Search for the cell housing the specified text and yield its [X, Y] center coordinate. 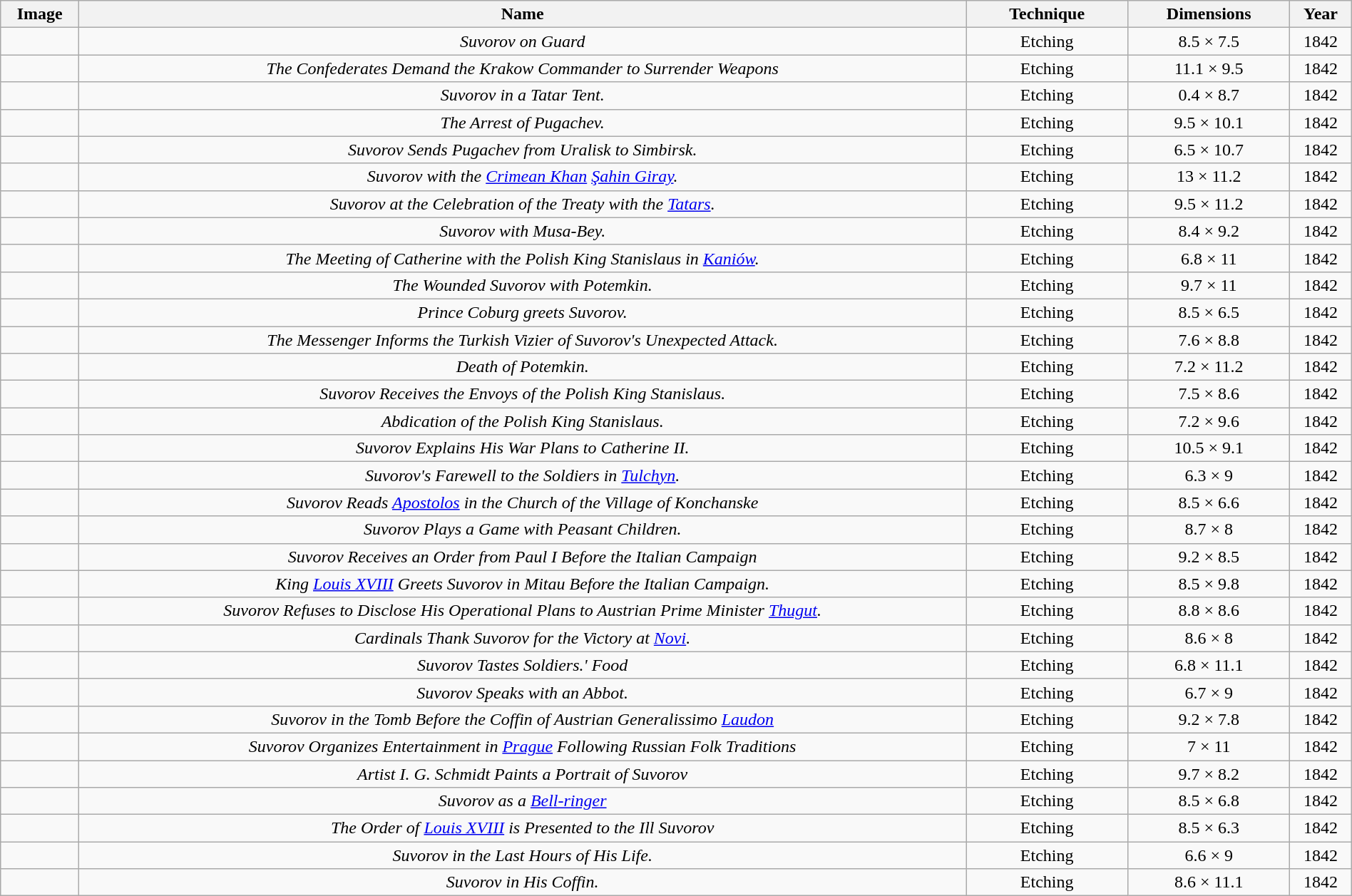
9.7 × 11 [1209, 285]
8.7 × 8 [1209, 530]
9.7 × 8.2 [1209, 773]
Suvorov as a Bell-ringer [523, 801]
Suvorov in His Coffin. [523, 882]
The Order of Louis XVIII is Presented to the Ill Suvorov [523, 828]
Suvorov Refuses to Disclose His Operational Plans to Austrian Prime Minister Thugut. [523, 611]
7.5 × 8.6 [1209, 394]
11.1 × 9.5 [1209, 68]
6.7 × 9 [1209, 692]
Cardinals Thank Suvorov for the Victory at Novi. [523, 638]
Artist I. G. Schmidt Paints a Portrait of Suvorov [523, 773]
9.2 × 8.5 [1209, 557]
Suvorov Reads Apostolos in the Church of the Village of Konchanske [523, 503]
Abdication of the Polish King Stanislaus. [523, 421]
8.5 × 7.5 [1209, 41]
8.4 × 9.2 [1209, 231]
8.5 × 6.8 [1209, 801]
Suvorov Speaks with an Abbot. [523, 692]
Suvorov Receives the Envoys of the Polish King Stanislaus. [523, 394]
The Arrest of Pugachev. [523, 123]
Technique [1047, 14]
Suvorov on Guard [523, 41]
6.8 × 11.1 [1209, 665]
Suvorov Sends Pugachev from Uralisk to Simbirsk. [523, 150]
Suvorov with Musa-Bey. [523, 231]
13 × 11.2 [1209, 177]
Name [523, 14]
The Confederates Demand the Krakow Commander to Surrender Weapons [523, 68]
6.5 × 10.7 [1209, 150]
Suvorov Receives an Order from Paul I Before the Italian Campaign [523, 557]
0.4 × 8.7 [1209, 96]
Suvorov Explains His War Plans to Catherine II. [523, 448]
8.5 × 9.8 [1209, 584]
Suvorov with the Crimean Khan Şahin Giray. [523, 177]
Suvorov in the Tomb Before the Coffin of Austrian Generalissimo Laudon [523, 719]
Suvorov Plays a Game with Peasant Children. [523, 530]
6.3 × 9 [1209, 475]
7.2 × 11.2 [1209, 367]
8.5 × 6.6 [1209, 503]
8.5 × 6.3 [1209, 828]
Dimensions [1209, 14]
Suvorov in the Last Hours of His Life. [523, 855]
9.5 × 11.2 [1209, 204]
Suvorov's Farewell to the Soldiers in Tulchyn. [523, 475]
Suvorov in a Tatar Tent. [523, 96]
7 × 11 [1209, 746]
8.5 × 6.5 [1209, 312]
8.6 × 11.1 [1209, 882]
6.6 × 9 [1209, 855]
Year [1321, 14]
7.2 × 9.6 [1209, 421]
Suvorov Organizes Entertainment in Prague Following Russian Folk Traditions [523, 746]
The Messenger Informs the Turkish Vizier of Suvorov's Unexpected Attack. [523, 340]
8.8 × 8.6 [1209, 611]
6.8 × 11 [1209, 258]
The Meeting of Catherine with the Polish King Stanislaus in Kaniów. [523, 258]
9.5 × 10.1 [1209, 123]
7.6 × 8.8 [1209, 340]
9.2 × 7.8 [1209, 719]
10.5 × 9.1 [1209, 448]
The Wounded Suvorov with Potemkin. [523, 285]
Suvorov Tastes Soldiers.' Food [523, 665]
Death of Potemkin. [523, 367]
8.6 × 8 [1209, 638]
Prince Coburg greets Suvorov. [523, 312]
Image [40, 14]
Suvorov at the Celebration of the Treaty with the Tatars. [523, 204]
King Louis XVIII Greets Suvorov in Mitau Before the Italian Campaign. [523, 584]
